For the text-containing cell, return its midpoint in [x, y] coordinate format. 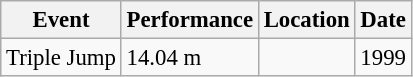
Triple Jump [62, 58]
14.04 m [190, 58]
Date [383, 20]
Location [306, 20]
Event [62, 20]
Performance [190, 20]
1999 [383, 58]
